Search for the cell housing the specified text and yield its (x, y) center coordinate. 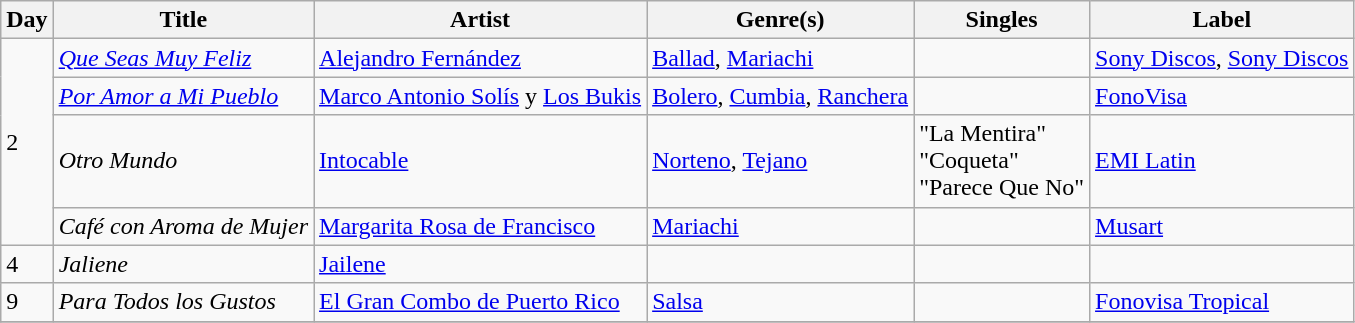
4 (27, 264)
9 (27, 302)
Bolero, Cumbia, Ranchera (780, 96)
Day (27, 20)
Title (183, 20)
Genre(s) (780, 20)
EMI Latin (1222, 161)
Salsa (780, 302)
Para Todos los Gustos (183, 302)
"La Mentira""Coqueta""Parece Que No" (1002, 161)
Marco Antonio Solís y Los Bukis (480, 96)
Sony Discos, Sony Discos (1222, 58)
Jaliene (183, 264)
El Gran Combo de Puerto Rico (480, 302)
Por Amor a Mi Pueblo (183, 96)
Mariachi (780, 226)
Café con Aroma de Mujer (183, 226)
Que Seas Muy Feliz (183, 58)
Fonovisa Tropical (1222, 302)
Norteno, Tejano (780, 161)
FonoVisa (1222, 96)
2 (27, 142)
Intocable (480, 161)
Alejandro Fernández (480, 58)
Label (1222, 20)
Singles (1002, 20)
Otro Mundo (183, 161)
Artist (480, 20)
Ballad, Mariachi (780, 58)
Musart (1222, 226)
Jailene (480, 264)
Margarita Rosa de Francisco (480, 226)
